Find where the given text appears and provide that cell's center as (x, y) coordinate. 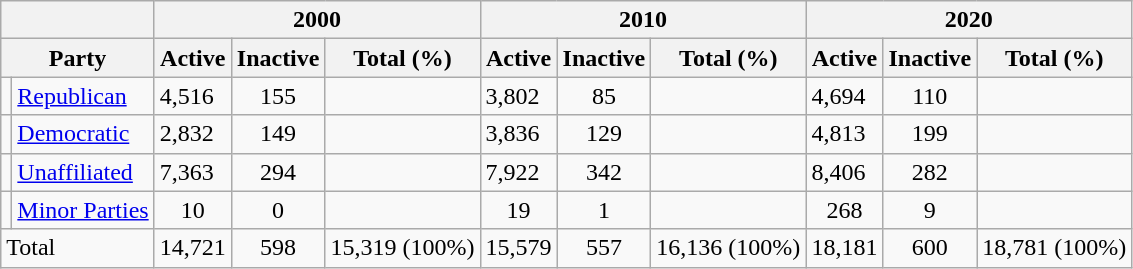
557 (604, 248)
15,579 (518, 248)
14,721 (192, 248)
85 (604, 96)
2,832 (192, 134)
2000 (317, 20)
199 (930, 134)
19 (518, 210)
598 (278, 248)
Party (78, 58)
3,836 (518, 134)
15,319 (100%) (402, 248)
7,922 (518, 172)
18,181 (844, 248)
110 (930, 96)
Republican (83, 96)
294 (278, 172)
7,363 (192, 172)
1 (604, 210)
Democratic (83, 134)
4,694 (844, 96)
129 (604, 134)
342 (604, 172)
0 (278, 210)
2010 (643, 20)
155 (278, 96)
9 (930, 210)
2020 (969, 20)
4,813 (844, 134)
16,136 (100%) (728, 248)
4,516 (192, 96)
10 (192, 210)
8,406 (844, 172)
149 (278, 134)
Total (78, 248)
282 (930, 172)
600 (930, 248)
3,802 (518, 96)
Unaffiliated (83, 172)
268 (844, 210)
18,781 (100%) (1054, 248)
Minor Parties (83, 210)
